For the text-containing cell, return its midpoint in [X, Y] coordinate format. 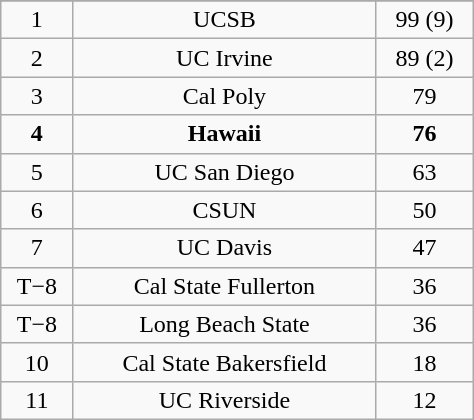
5 [37, 172]
UC Davis [224, 248]
Cal State Bakersfield [224, 362]
Long Beach State [224, 324]
Hawaii [224, 134]
UC Riverside [224, 400]
99 (9) [424, 20]
2 [37, 58]
1 [37, 20]
6 [37, 210]
UC Irvine [224, 58]
3 [37, 96]
47 [424, 248]
50 [424, 210]
7 [37, 248]
UCSB [224, 20]
76 [424, 134]
79 [424, 96]
12 [424, 400]
18 [424, 362]
11 [37, 400]
4 [37, 134]
10 [37, 362]
CSUN [224, 210]
Cal Poly [224, 96]
89 (2) [424, 58]
63 [424, 172]
UC San Diego [224, 172]
Cal State Fullerton [224, 286]
